Search for the cell housing the specified text and yield its (x, y) center coordinate. 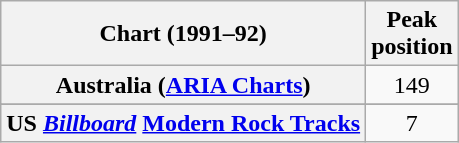
Peakposition (412, 34)
Chart (1991–92) (184, 34)
Australia (ARIA Charts) (184, 85)
US Billboard Modern Rock Tracks (184, 123)
7 (412, 123)
149 (412, 85)
